Scan for the cell matching the given text and deliver its [x, y] coordinate at center. 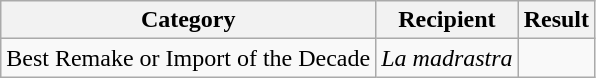
Result [556, 20]
La madrastra [447, 58]
Best Remake or Import of the Decade [188, 58]
Recipient [447, 20]
Category [188, 20]
